Provide the [X, Y] coordinate of the cell's center where the given text is located.  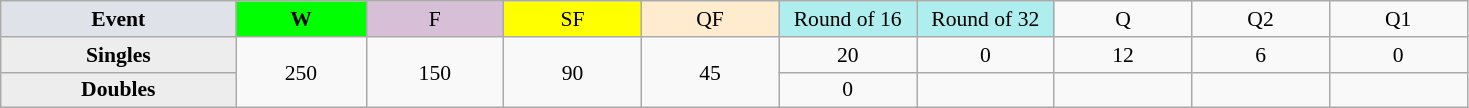
150 [435, 72]
Q [1123, 19]
Round of 16 [848, 19]
QF [710, 19]
6 [1261, 55]
12 [1123, 55]
20 [848, 55]
90 [573, 72]
W [301, 19]
F [435, 19]
Round of 32 [985, 19]
45 [710, 72]
Event [118, 19]
Doubles [118, 90]
SF [573, 19]
Singles [118, 55]
250 [301, 72]
Q2 [1261, 19]
Q1 [1398, 19]
